Return the [X, Y] coordinate for the center point of the cell that contains the specified text.  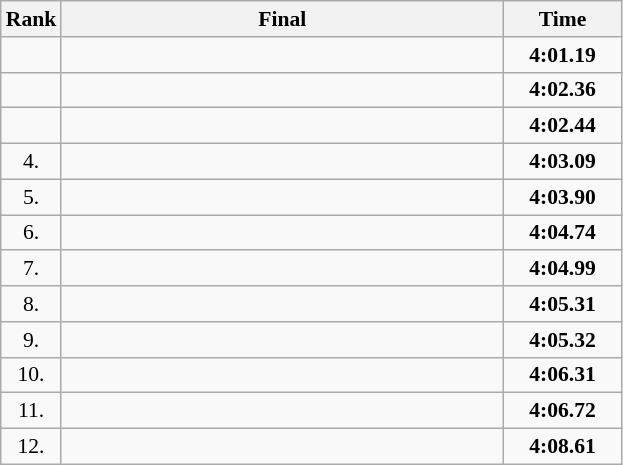
12. [32, 447]
4:06.72 [562, 411]
Time [562, 19]
4:03.09 [562, 162]
7. [32, 269]
4:03.90 [562, 197]
4:01.19 [562, 55]
4:04.99 [562, 269]
10. [32, 375]
Final [282, 19]
4:02.36 [562, 90]
Rank [32, 19]
4. [32, 162]
8. [32, 304]
9. [32, 340]
4:05.31 [562, 304]
4:02.44 [562, 126]
4:06.31 [562, 375]
6. [32, 233]
4:05.32 [562, 340]
11. [32, 411]
4:08.61 [562, 447]
4:04.74 [562, 233]
5. [32, 197]
